Extract the (x, y) coordinate from the center of the cell holding the provided text.  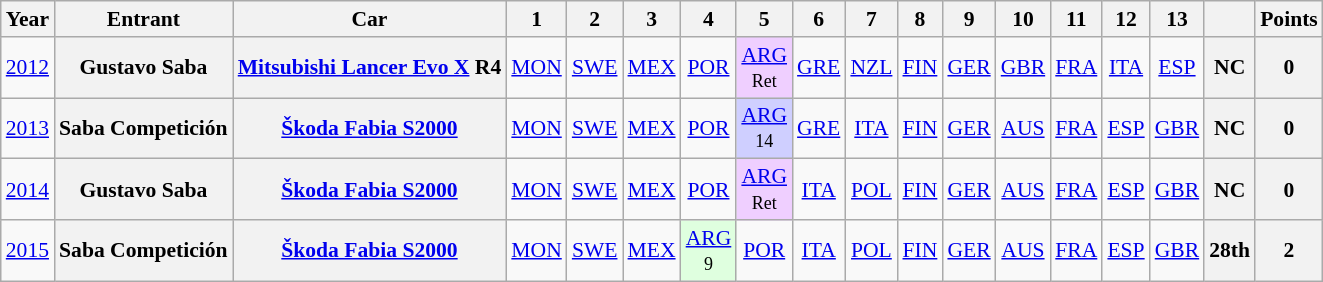
6 (818, 19)
2013 (28, 128)
Year (28, 19)
2012 (28, 68)
7 (871, 19)
9 (968, 19)
12 (1126, 19)
ARG9 (709, 250)
1 (536, 19)
2014 (28, 190)
Mitsubishi Lancer Evo X R4 (370, 68)
2015 (28, 250)
4 (709, 19)
Car (370, 19)
11 (1076, 19)
ARG14 (764, 128)
10 (1024, 19)
13 (1178, 19)
28th (1230, 250)
Points (1289, 19)
5 (764, 19)
8 (920, 19)
NZL (871, 68)
Entrant (144, 19)
3 (652, 19)
